Extract the (X, Y) coordinate from the center of the cell holding the provided text.  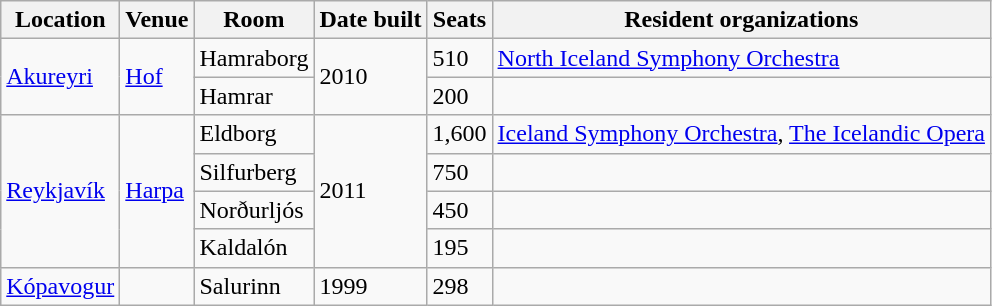
450 (460, 210)
Harpa (157, 191)
Reykjavík (60, 191)
Location (60, 20)
Date built (370, 20)
195 (460, 248)
510 (460, 58)
Norðurljós (254, 210)
Hamraborg (254, 58)
2010 (370, 77)
Iceland Symphony Orchestra, The Icelandic Opera (741, 134)
200 (460, 96)
Resident organizations (741, 20)
Hamrar (254, 96)
298 (460, 286)
1,600 (460, 134)
Room (254, 20)
Salurinn (254, 286)
Hof (157, 77)
750 (460, 172)
Venue (157, 20)
Seats (460, 20)
Silfurberg (254, 172)
North Iceland Symphony Orchestra (741, 58)
2011 (370, 191)
Kópavogur (60, 286)
Akureyri (60, 77)
Eldborg (254, 134)
Kaldalón (254, 248)
1999 (370, 286)
